Pinpoint the cell where the given text exists, returning its [X, Y] midpoint coordinate. 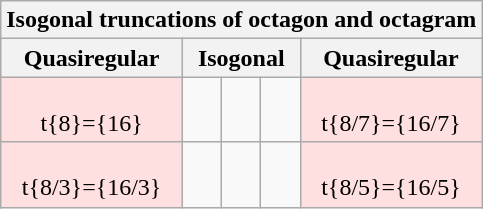
t{8}={16} [92, 110]
Isogonal truncations of octagon and octagram [242, 20]
t{8/5}={16/5} [391, 174]
t{8/3}={16/3} [92, 174]
Isogonal [241, 58]
t{8/7}={16/7} [391, 110]
